Capture the cell that displays the provided text and extract its (x, y) central coordinate. 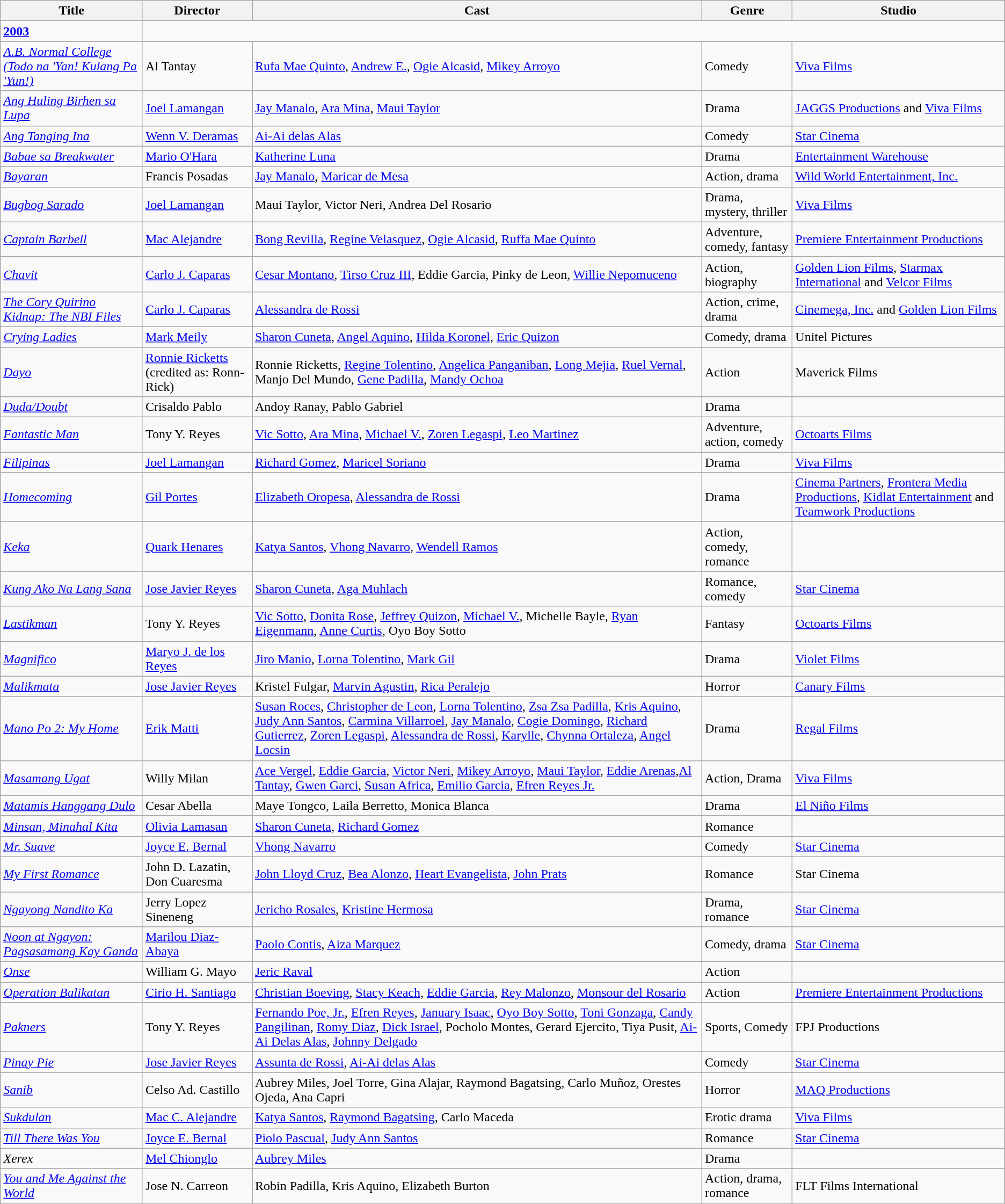
JAGGS Productions and Viva Films (899, 108)
Sukdulan (72, 1118)
MAQ Productions (899, 1090)
Action, Drama (747, 778)
Fantastic Man (72, 435)
Studio (899, 11)
Erotic drama (747, 1118)
Ronnie Ricketts (credited as: Ronn-Rick) (197, 372)
Regal Films (899, 728)
Violet Films (899, 658)
Genre (747, 11)
FLT Films International (899, 1186)
Sharon Cuneta, Aga Muhlach (477, 589)
Noon at Ngayon: Pagsasamang Kay Ganda (72, 944)
Pakners (72, 1027)
Jiro Manio, Lorna Tolentino, Mark Gil (477, 658)
Mark Meily (197, 337)
Maryo J. de los Reyes (197, 658)
Bong Revilla, Regine Velasquez, Ogie Alcasid, Ruffa Mae Quinto (477, 240)
Entertainment Warehouse (899, 156)
Christian Boeving, Stacy Keach, Eddie Garcia, Rey Malonzo, Monsour del Rosario (477, 992)
Action, comedy, romance (747, 547)
Richard Gomez, Maricel Soriano (477, 462)
Rufa Mae Quinto, Andrew E., Ogie Alcasid, Mikey Arroyo (477, 66)
Bugbog Sarado (72, 204)
Mano Po 2: My Home (72, 728)
Jay Manalo, Maricar de Mesa (477, 177)
Duda/Doubt (72, 407)
Kung Ako Na Lang Sana (72, 589)
Wenn V. Deramas (197, 136)
Sanib (72, 1090)
Action, drama (747, 177)
Marilou Diaz-Abaya (197, 944)
Bayaran (72, 177)
A.B. Normal College (Todo na 'Yan! Kulang Pa 'Yun!) (72, 66)
Maverick Films (899, 372)
Onse (72, 972)
Jay Manalo, Ara Mina, Maui Taylor (477, 108)
Cirio H. Santiago (197, 992)
Erik Matti (197, 728)
Cast (477, 11)
Ang Tanging Ina (72, 136)
Ai-Ai delas Alas (477, 136)
Adventure, comedy, fantasy (747, 240)
Ang Huling Birhen sa Lupa (72, 108)
Aubrey Miles, Joel Torre, Gina Alajar, Raymond Bagatsing, Carlo Muñoz, Orestes Ojeda, Ana Capri (477, 1090)
Adventure, action, comedy (747, 435)
Celso Ad. Castillo (197, 1090)
Cinemega, Inc. and Golden Lion Films (899, 309)
Maye Tongco, Laila Berretto, Monica Blanca (477, 806)
Vic Sotto, Ara Mina, Michael V., Zoren Legaspi, Leo Martinez (477, 435)
Vhong Navarro (477, 846)
The Cory Quirino Kidnap: The NBI Files (72, 309)
Crying Ladies (72, 337)
Sports, Comedy (747, 1027)
Aubrey Miles (477, 1158)
Till There Was You (72, 1138)
You and Me Against the World (72, 1186)
Minsan, Minahal Kita (72, 826)
John D. Lazatin, Don Cuaresma (197, 874)
Cinema Partners, Frontera Media Productions, Kidlat Entertainment and Teamwork Productions (899, 497)
Masamang Ugat (72, 778)
Matamis Hanggang Dulo (72, 806)
Golden Lion Films, Starmax International and Velcor Films (899, 274)
Captain Barbell (72, 240)
Dayo (72, 372)
Jerry Lopez Sineneng (197, 909)
John Lloyd Cruz, Bea Alonzo, Heart Evangelista, John Prats (477, 874)
Robin Padilla, Kris Aquino, Elizabeth Burton (477, 1186)
Francis Posadas (197, 177)
Homecoming (72, 497)
My First Romance (72, 874)
Keka (72, 547)
Operation Balikatan (72, 992)
Alessandra de Rossi (477, 309)
Willy Milan (197, 778)
Action, biography (747, 274)
Jericho Rosales, Kristine Hermosa (477, 909)
Paolo Contis, Aiza Marquez (477, 944)
Drama, mystery, thriller (747, 204)
Ronnie Ricketts, Regine Tolentino, Angelica Panganiban, Long Mejia, Ruel Vernal, Manjo Del Mundo, Gene Padilla, Mandy Ochoa (477, 372)
Jose N. Carreon (197, 1186)
Ace Vergel, Eddie Garcia, Victor Neri, Mikey Arroyo, Maui Taylor, Eddie Arenas,Al Tantay, Gwen Garci, Susan Africa, Emilio Garcia, Efren Reyes Jr. (477, 778)
2003 (72, 31)
William G. Mayo (197, 972)
Kristel Fulgar, Marvin Agustin, Rica Peralejo (477, 686)
Assunta de Rossi, Ai-Ai delas Alas (477, 1062)
Sharon Cuneta, Richard Gomez (477, 826)
Drama, romance (747, 909)
Cesar Montano, Tirso Cruz III, Eddie Garcia, Pinky de Leon, Willie Nepomuceno (477, 274)
Gil Portes (197, 497)
Romance, comedy (747, 589)
Mel Chionglo (197, 1158)
Ngayong Nandito Ka (72, 909)
Andoy Ranay, Pablo Gabriel (477, 407)
Jeric Raval (477, 972)
Katherine Luna (477, 156)
Canary Films (899, 686)
Katya Santos, Vhong Navarro, Wendell Ramos (477, 547)
Vic Sotto, Donita Rose, Jeffrey Quizon, Michael V., Michelle Bayle, Ryan Eigenmann, Anne Curtis, Oyo Boy Sotto (477, 624)
FPJ Productions (899, 1027)
Filipinas (72, 462)
Pinay Pie (72, 1062)
Lastikman (72, 624)
Quark Henares (197, 547)
Babae sa Breakwater (72, 156)
Elizabeth Oropesa, Alessandra de Rossi (477, 497)
Katya Santos, Raymond Bagatsing, Carlo Maceda (477, 1118)
Mac Alejandre (197, 240)
Sharon Cuneta, Angel Aquino, Hilda Koronel, Eric Quizon (477, 337)
Wild World Entertainment, Inc. (899, 177)
Magnifico (72, 658)
Malikmata (72, 686)
Fantasy (747, 624)
Xerex (72, 1158)
Mr. Suave (72, 846)
Action, drama, romance (747, 1186)
Cesar Abella (197, 806)
Unitel Pictures (899, 337)
Maui Taylor, Victor Neri, Andrea Del Rosario (477, 204)
Al Tantay (197, 66)
Director (197, 11)
Piolo Pascual, Judy Ann Santos (477, 1138)
Mario O'Hara (197, 156)
Action, crime, drama (747, 309)
Title (72, 11)
Crisaldo Pablo (197, 407)
Olivia Lamasan (197, 826)
Mac C. Alejandre (197, 1118)
Chavit (72, 274)
El Niño Films (899, 806)
